Determine the (x, y) coordinate at the center of the cell enclosing the given text.  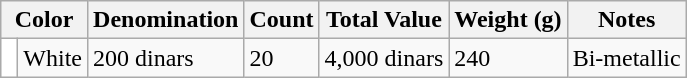
Weight (g) (508, 20)
Bi-metallic (626, 58)
200 dinars (166, 58)
Color (44, 20)
20 (282, 58)
Notes (626, 20)
4,000 dinars (384, 58)
240 (508, 58)
White (53, 58)
Count (282, 20)
Total Value (384, 20)
Denomination (166, 20)
